Extract the [x, y] coordinate from the center of the cell holding the provided text.  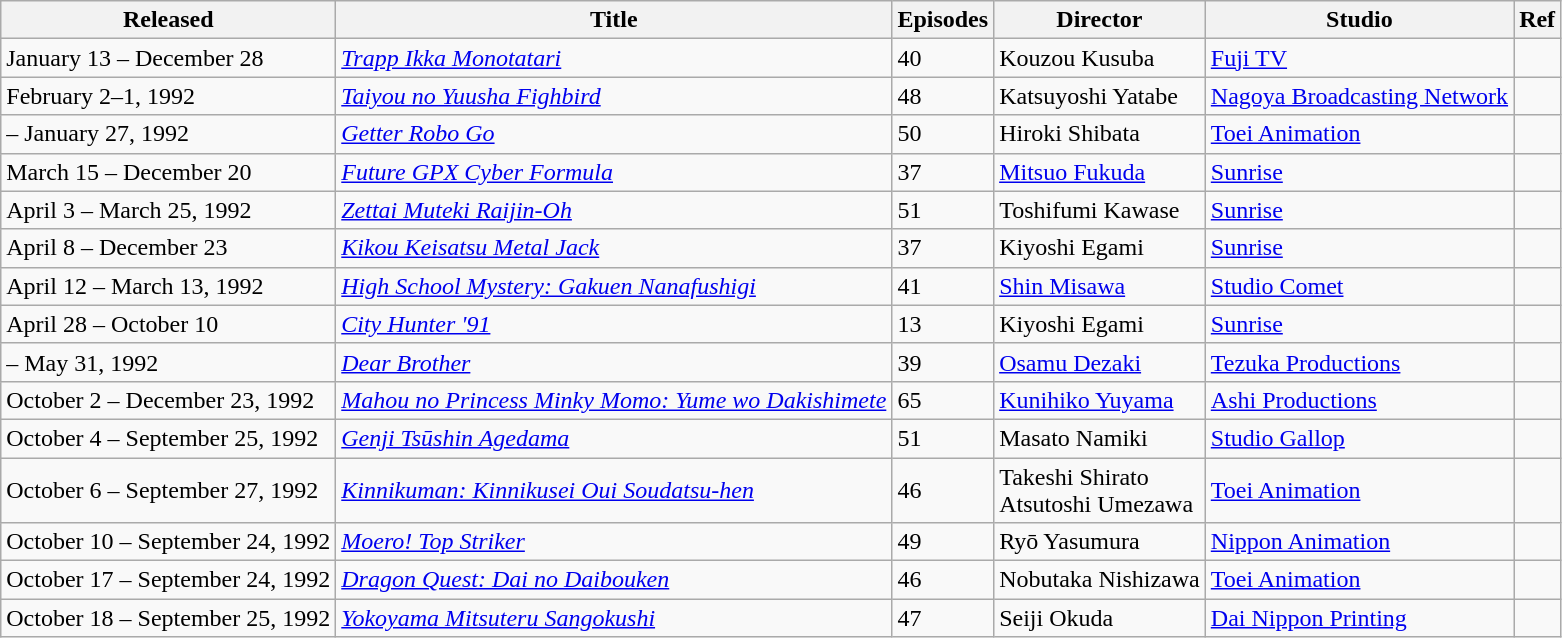
Studio Gallop [1359, 438]
Kikou Keisatsu Metal Jack [614, 248]
Title [614, 20]
Dragon Quest: Dai no Daibouken [614, 580]
Kouzou Kusuba [1100, 58]
Trapp Ikka Monotatari [614, 58]
October 10 – September 24, 1992 [168, 542]
October 18 – September 25, 1992 [168, 618]
13 [943, 324]
48 [943, 96]
October 6 – September 27, 1992 [168, 490]
– May 31, 1992 [168, 362]
Hiroki Shibata [1100, 134]
City Hunter '91 [614, 324]
Fuji TV [1359, 58]
October 4 – September 25, 1992 [168, 438]
April 28 – October 10 [168, 324]
Seiji Okuda [1100, 618]
Tezuka Productions [1359, 362]
Director [1100, 20]
January 13 – December 28 [168, 58]
Future GPX Cyber Formula [614, 172]
Katsuyoshi Yatabe [1100, 96]
Masato Namiki [1100, 438]
Episodes [943, 20]
Studio [1359, 20]
October 2 – December 23, 1992 [168, 400]
– January 27, 1992 [168, 134]
Yokoyama Mitsuteru Sangokushi [614, 618]
40 [943, 58]
Studio Comet [1359, 286]
Toshifumi Kawase [1100, 210]
Moero! Top Striker [614, 542]
Kinnikuman: Kinnikusei Oui Soudatsu-hen [614, 490]
Released [168, 20]
Genji Tsūshin Agedama [614, 438]
Nagoya Broadcasting Network [1359, 96]
Mitsuo Fukuda [1100, 172]
Nippon Animation [1359, 542]
Ashi Productions [1359, 400]
Zettai Muteki Raijin-Oh [614, 210]
April 8 – December 23 [168, 248]
October 17 – September 24, 1992 [168, 580]
Getter Robo Go [614, 134]
Mahou no Princess Minky Momo: Yume wo Dakishimete [614, 400]
Ryō Yasumura [1100, 542]
April 12 – March 13, 1992 [168, 286]
March 15 – December 20 [168, 172]
Nobutaka Nishizawa [1100, 580]
Dai Nippon Printing [1359, 618]
Ref [1538, 20]
Kunihiko Yuyama [1100, 400]
39 [943, 362]
April 3 – March 25, 1992 [168, 210]
February 2–1, 1992 [168, 96]
49 [943, 542]
41 [943, 286]
65 [943, 400]
50 [943, 134]
Dear Brother [614, 362]
Taiyou no Yuusha Fighbird [614, 96]
47 [943, 618]
High School Mystery: Gakuen Nanafushigi [614, 286]
Takeshi ShiratoAtsutoshi Umezawa [1100, 490]
Osamu Dezaki [1100, 362]
Shin Misawa [1100, 286]
